Identify which cell holds the provided text, then report its [x, y] central coordinate. 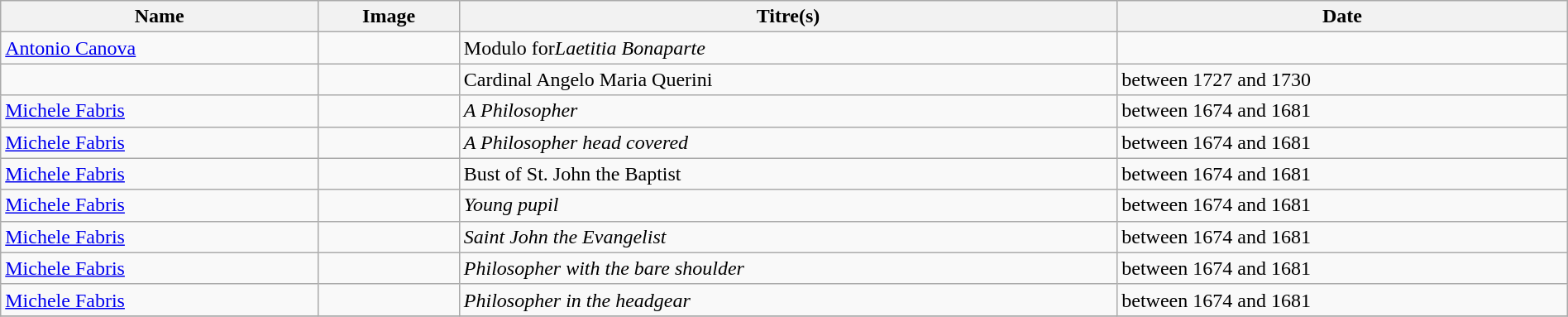
A Philosopher head covered [787, 142]
Saint John the Evangelist [787, 237]
Titre(s) [787, 17]
Antonio Canova [160, 48]
Date [1342, 17]
Modulo forLaetitia Bonaparte [787, 48]
Young pupil [787, 205]
Philosopher in the headgear [787, 300]
between 1727 and 1730 [1342, 79]
Bust of St. John the Baptist [787, 174]
Image [389, 17]
A Philosopher [787, 111]
Cardinal Angelo Maria Querini [787, 79]
Name [160, 17]
Philosopher with the bare shoulder [787, 268]
